Return the (X, Y) coordinate for the center point of the cell that contains the specified text.  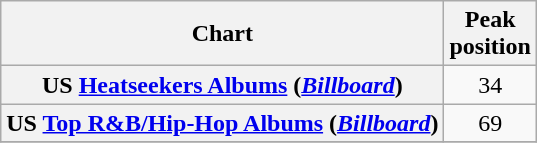
69 (490, 123)
34 (490, 85)
US Heatseekers Albums (Billboard) (222, 85)
Chart (222, 34)
US Top R&B/Hip-Hop Albums (Billboard) (222, 123)
Peakposition (490, 34)
